Scan for the cell matching the given text and deliver its (X, Y) coordinate at center. 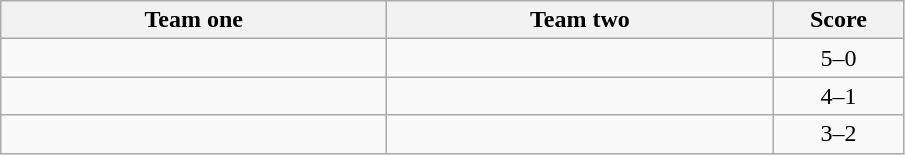
4–1 (838, 96)
Team two (580, 20)
5–0 (838, 58)
3–2 (838, 134)
Team one (194, 20)
Score (838, 20)
